Capture the cell that displays the provided text and extract its [X, Y] central coordinate. 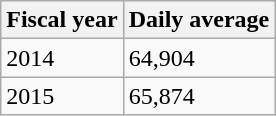
2015 [62, 96]
64,904 [199, 58]
2014 [62, 58]
Daily average [199, 20]
Fiscal year [62, 20]
65,874 [199, 96]
